Scan for the cell matching the given text and deliver its (x, y) coordinate at center. 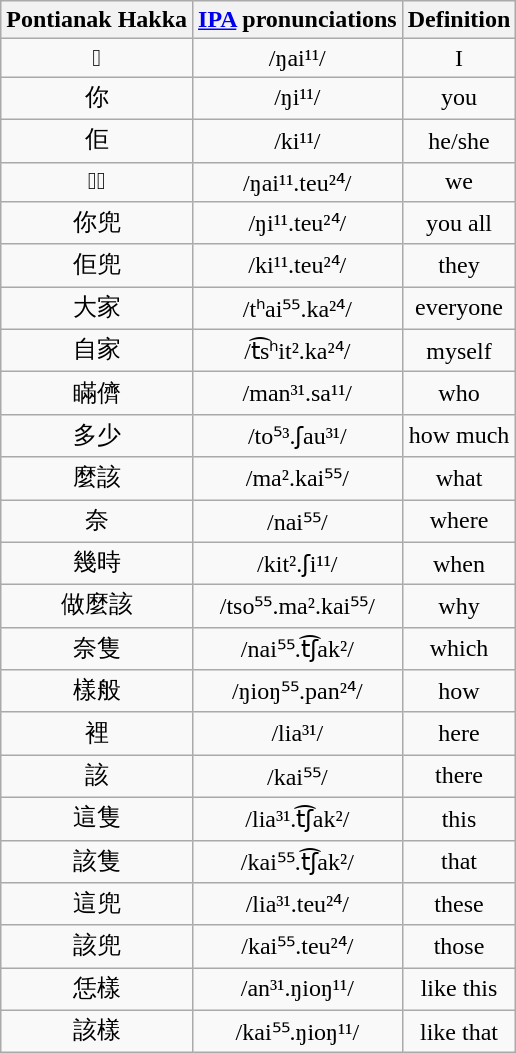
恁樣 (97, 990)
which (459, 648)
/kai⁵⁵.teu²⁴/ (298, 946)
/kai⁵⁵.ŋioŋ¹¹/ (298, 1032)
we (459, 182)
𠊎 (97, 58)
多少 (97, 436)
/lia³¹/ (298, 734)
/tso⁵⁵.ma².kai⁵⁵/ (298, 606)
該樣 (97, 1032)
/lia³¹.teu²⁴/ (298, 904)
/ki¹¹/ (298, 140)
everyone (459, 308)
why (459, 606)
該隻 (97, 862)
該兜 (97, 946)
/ki¹¹.teu²⁴/ (298, 266)
where (459, 522)
樣般 (97, 692)
these (459, 904)
/t͡sʰit².ka²⁴/ (298, 350)
/kai⁵⁵.t͡ʃak²/ (298, 862)
大家 (97, 308)
佢 (97, 140)
這隻 (97, 818)
IPA pronunciations (298, 20)
you (459, 98)
/man³¹.sa¹¹/ (298, 394)
there (459, 776)
that (459, 862)
你兜 (97, 224)
/to⁵³.ʃau³¹/ (298, 436)
該 (97, 776)
/kit².ʃi¹¹/ (298, 564)
you all (459, 224)
Definition (459, 20)
like this (459, 990)
/nai⁵⁵/ (298, 522)
/lia³¹.t͡ʃak²/ (298, 818)
like that (459, 1032)
they (459, 266)
裡 (97, 734)
/an³¹.ŋioŋ¹¹/ (298, 990)
/kai⁵⁵/ (298, 776)
佢兜 (97, 266)
/tʰai⁵⁵.ka²⁴/ (298, 308)
he/she (459, 140)
who (459, 394)
/ŋi¹¹.teu²⁴/ (298, 224)
/ŋai¹¹.teu²⁴/ (298, 182)
麼該 (97, 478)
幾時 (97, 564)
this (459, 818)
/nai⁵⁵.t͡ʃak²/ (298, 648)
/ŋai¹¹/ (298, 58)
奈隻 (97, 648)
奈 (97, 522)
/ŋi¹¹/ (298, 98)
those (459, 946)
𠊎兜 (97, 182)
/ŋioŋ⁵⁵.pan²⁴/ (298, 692)
what (459, 478)
自家 (97, 350)
I (459, 58)
when (459, 564)
你 (97, 98)
how (459, 692)
做麼該 (97, 606)
這兜 (97, 904)
myself (459, 350)
Pontianak Hakka (97, 20)
here (459, 734)
how much (459, 436)
/ma².kai⁵⁵/ (298, 478)
瞞儕 (97, 394)
